Identify which cell holds the provided text, then report its (x, y) central coordinate. 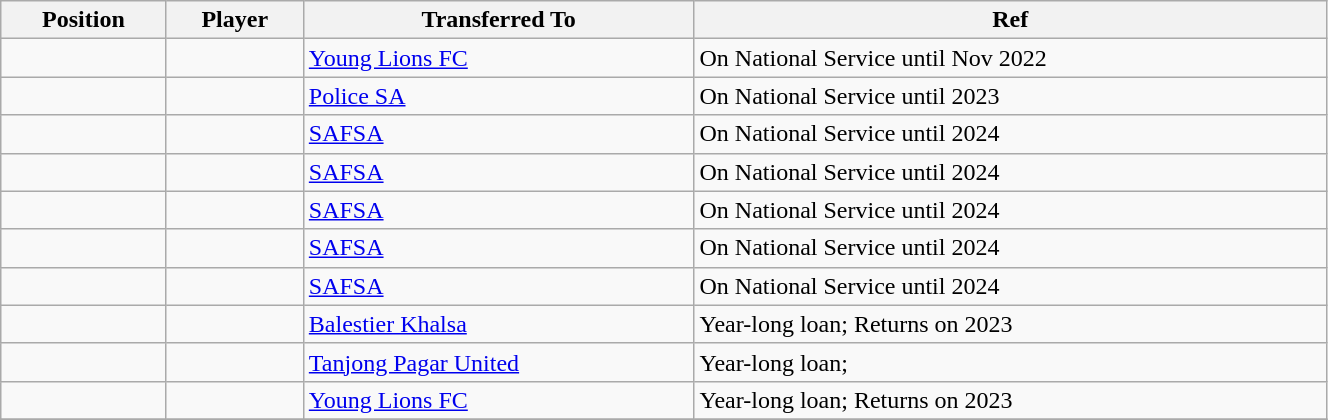
Ref (1010, 20)
Position (84, 20)
Transferred To (498, 20)
Tanjong Pagar United (498, 362)
On National Service until 2023 (1010, 96)
Player (234, 20)
On National Service until Nov 2022 (1010, 58)
Police SA (498, 96)
Balestier Khalsa (498, 324)
Year-long loan; (1010, 362)
